Detect which cell encompasses the target text, then output its (X, Y) center coordinate. 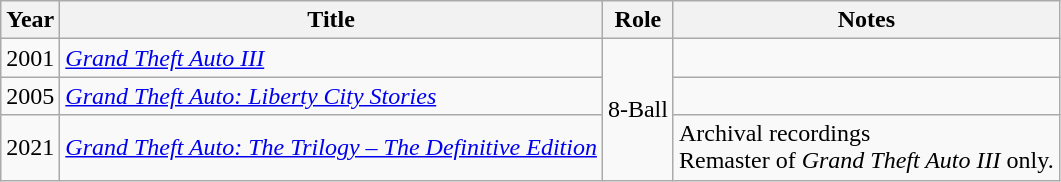
Year (30, 20)
Notes (866, 20)
2005 (30, 96)
Grand Theft Auto III (332, 58)
Grand Theft Auto: The Trilogy – The Definitive Edition (332, 148)
Grand Theft Auto: Liberty City Stories (332, 96)
8-Ball (638, 110)
2021 (30, 148)
Title (332, 20)
Role (638, 20)
2001 (30, 58)
Archival recordingsRemaster of Grand Theft Auto III only. (866, 148)
